Return [x, y] of the center of cell containing provided text 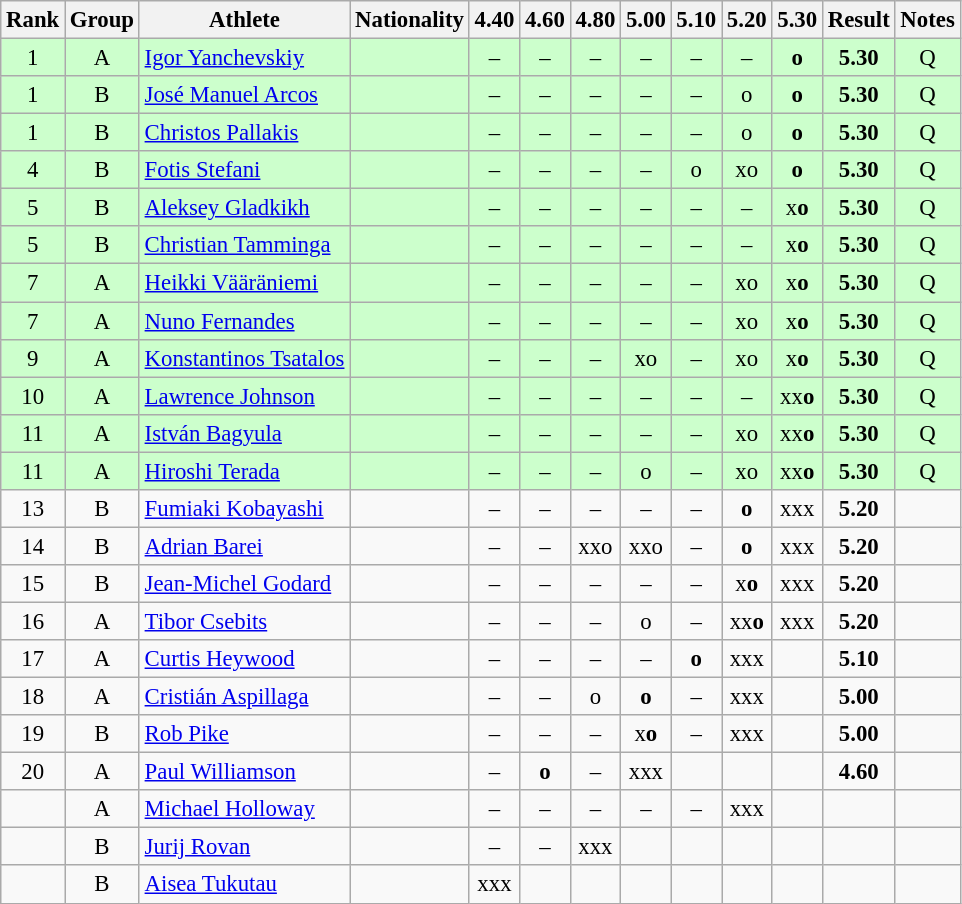
Rob Pike [244, 734]
Hiroshi Terada [244, 471]
Aleksey Gladkikh [244, 208]
14 [33, 546]
Michael Holloway [244, 809]
Jean-Michel Godard [244, 584]
Nationality [410, 20]
17 [33, 659]
Group [102, 20]
9 [33, 358]
13 [33, 509]
Rank [33, 20]
Heikki Vääräniemi [244, 283]
István Bagyula [244, 433]
Adrian Barei [244, 546]
Result [858, 20]
Jurij Rovan [244, 847]
4.80 [595, 20]
19 [33, 734]
15 [33, 584]
Fumiaki Kobayashi [244, 509]
Christos Pallakis [244, 133]
Notes [928, 20]
Curtis Heywood [244, 659]
Lawrence Johnson [244, 396]
Nuno Fernandes [244, 321]
4.40 [494, 20]
18 [33, 697]
José Manuel Arcos [244, 95]
Igor Yanchevskiy [244, 58]
Fotis Stefani [244, 170]
Tibor Csebits [244, 621]
4 [33, 170]
16 [33, 621]
Athlete [244, 20]
Paul Williamson [244, 772]
10 [33, 396]
Konstantinos Tsatalos [244, 358]
Christian Tamminga [244, 245]
Aisea Tukutau [244, 885]
Cristián Aspillaga [244, 697]
20 [33, 772]
